Output the [X, Y] coordinate of the center of the cell containing the given text.  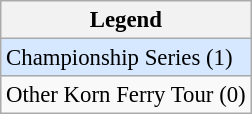
Other Korn Ferry Tour (0) [126, 95]
Legend [126, 20]
Championship Series (1) [126, 58]
